Detect which cell encompasses the target text, then output its [X, Y] center coordinate. 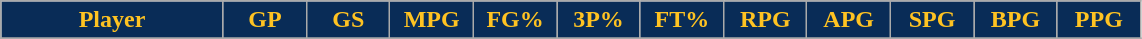
FG% [514, 20]
Player [112, 20]
GP [264, 20]
RPG [766, 20]
FT% [682, 20]
SPG [932, 20]
MPG [432, 20]
GS [348, 20]
BPG [1016, 20]
APG [848, 20]
PPG [1098, 20]
3P% [598, 20]
